Find where the given text appears and provide that cell's center as (x, y) coordinate. 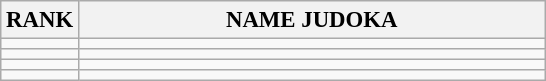
NAME JUDOKA (312, 20)
RANK (40, 20)
